Return the [X, Y] coordinate for the center point of the cell that contains the specified text.  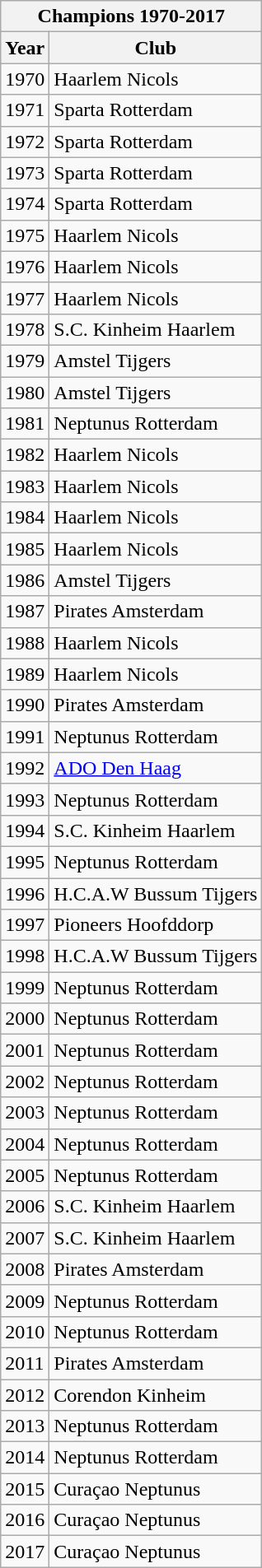
2001 [25, 1050]
1985 [25, 549]
1989 [25, 674]
1986 [25, 580]
2009 [25, 1300]
1983 [25, 486]
2006 [25, 1207]
1982 [25, 455]
1978 [25, 329]
1981 [25, 424]
1995 [25, 862]
2017 [25, 1552]
2002 [25, 1082]
2015 [25, 1489]
Club [156, 48]
2000 [25, 1019]
2012 [25, 1395]
1987 [25, 612]
1974 [25, 204]
ADO Den Haag [156, 768]
1973 [25, 173]
1976 [25, 267]
1991 [25, 737]
1972 [25, 142]
2008 [25, 1269]
2014 [25, 1458]
1997 [25, 925]
1988 [25, 643]
1980 [25, 393]
2010 [25, 1332]
2007 [25, 1238]
1994 [25, 831]
2004 [25, 1144]
2016 [25, 1520]
2011 [25, 1363]
2003 [25, 1113]
1979 [25, 361]
Year [25, 48]
1992 [25, 768]
2013 [25, 1426]
1998 [25, 956]
1999 [25, 988]
Corendon Kinheim [156, 1395]
1970 [25, 79]
1977 [25, 298]
1993 [25, 799]
Pioneers Hoofddorp [156, 925]
Champions 1970-2017 [132, 16]
1984 [25, 518]
2005 [25, 1175]
1975 [25, 235]
1996 [25, 893]
1971 [25, 110]
1990 [25, 705]
